Provide the (X, Y) coordinate of the cell's center where the given text is located.  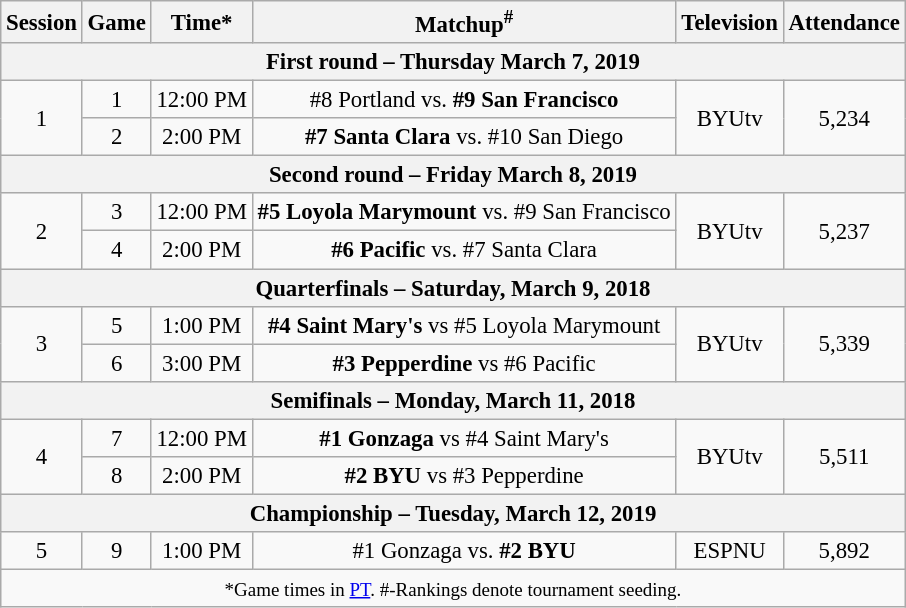
#2 BYU vs #3 Pepperdine (464, 476)
5,237 (844, 232)
Attendance (844, 22)
#6 Pacific vs. #7 Santa Clara (464, 250)
*Game times in PT. #-Rankings denote tournament seeding. (453, 588)
#5 Loyola Marymount vs. #9 San Francisco (464, 213)
#7 Santa Clara vs. #10 San Diego (464, 137)
#8 Portland vs. #9 San Francisco (464, 100)
#4 Saint Mary's vs #5 Loyola Marymount (464, 325)
9 (116, 551)
6 (116, 363)
#1 Gonzaga vs #4 Saint Mary's (464, 438)
Session (42, 22)
Matchup# (464, 22)
Quarterfinals – Saturday, March 9, 2018 (453, 288)
7 (116, 438)
8 (116, 476)
Semifinals – Monday, March 11, 2018 (453, 400)
Second round – Friday March 8, 2019 (453, 175)
Game (116, 22)
3:00 PM (202, 363)
5,339 (844, 344)
#1 Gonzaga vs. #2 BYU (464, 551)
Time* (202, 22)
ESPNU (730, 551)
#3 Pepperdine vs #6 Pacific (464, 363)
Championship – Tuesday, March 12, 2019 (453, 513)
First round – Thursday March 7, 2019 (453, 62)
Television (730, 22)
5,234 (844, 118)
5,892 (844, 551)
5,511 (844, 456)
